Find where the given text appears and provide that cell's center as [x, y] coordinate. 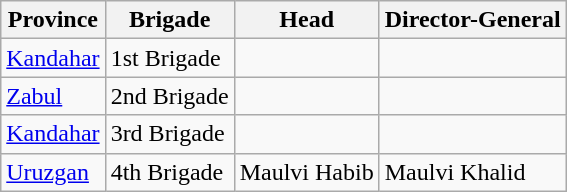
Brigade [170, 20]
4th Brigade [170, 172]
Province [53, 20]
Director-General [472, 20]
Maulvi Habib [306, 172]
2nd Brigade [170, 96]
Zabul [53, 96]
Maulvi Khalid [472, 172]
Uruzgan [53, 172]
Head [306, 20]
1st Brigade [170, 58]
3rd Brigade [170, 134]
